Scan for the cell matching the given text and deliver its (x, y) coordinate at center. 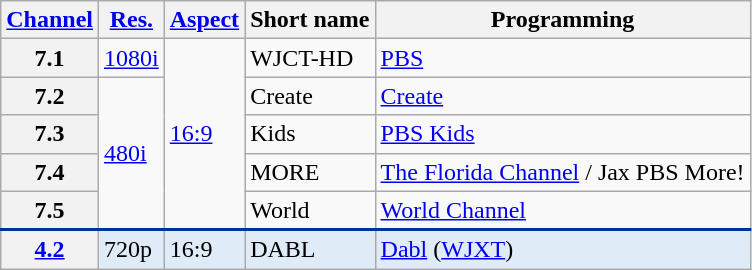
Programming (562, 20)
PBS Kids (562, 134)
DABL (310, 250)
Aspect (204, 20)
WJCT-HD (310, 58)
480i (132, 154)
1080i (132, 58)
7.2 (50, 96)
World Channel (562, 210)
Kids (310, 134)
World (310, 210)
720p (132, 250)
MORE (310, 172)
Short name (310, 20)
7.4 (50, 172)
4.2 (50, 250)
Channel (50, 20)
PBS (562, 58)
7.1 (50, 58)
The Florida Channel / Jax PBS More! (562, 172)
Res. (132, 20)
7.5 (50, 210)
Dabl (WJXT) (562, 250)
7.3 (50, 134)
